Determine the (x, y) coordinate at the center of the cell enclosing the given text.  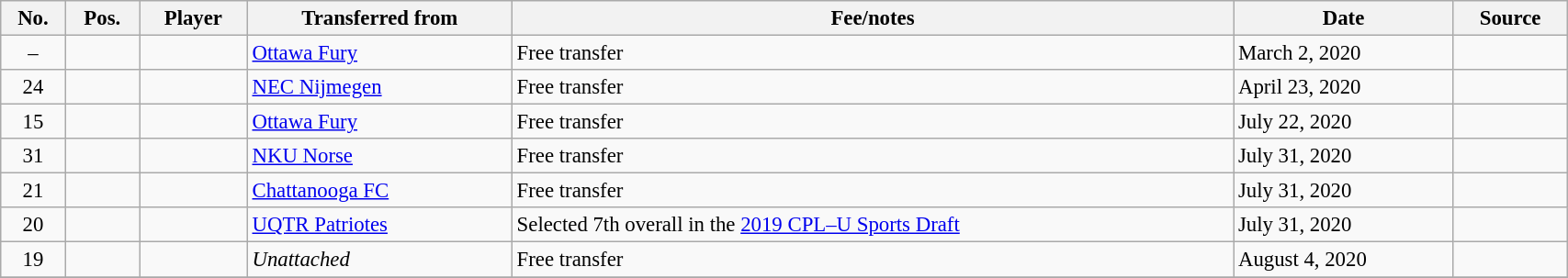
31 (33, 156)
– (33, 53)
March 2, 2020 (1344, 53)
No. (33, 18)
Pos. (102, 18)
April 23, 2020 (1344, 87)
Source (1510, 18)
Chattanooga FC (379, 191)
NEC Nijmegen (379, 87)
15 (33, 122)
Player (194, 18)
24 (33, 87)
Selected 7th overall in the 2019 CPL–U Sports Draft (873, 225)
July 22, 2020 (1344, 122)
20 (33, 225)
UQTR Patriotes (379, 225)
August 4, 2020 (1344, 260)
19 (33, 260)
21 (33, 191)
Unattached (379, 260)
Transferred from (379, 18)
Fee/notes (873, 18)
Date (1344, 18)
NKU Norse (379, 156)
